Find where the given text appears and provide that cell's center as (x, y) coordinate. 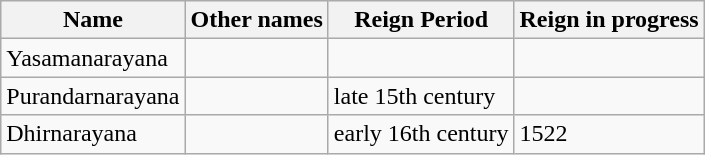
late 15th century (421, 96)
Dhirnarayana (93, 134)
early 16th century (421, 134)
Reign Period (421, 20)
Yasamanarayana (93, 58)
Name (93, 20)
Purandarnarayana (93, 96)
Other names (256, 20)
1522 (609, 134)
Reign in progress (609, 20)
